Return the (X, Y) coordinate for the center point of the cell that contains the specified text.  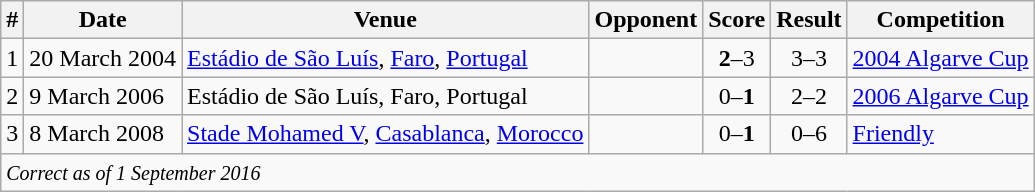
8 March 2008 (103, 134)
2–2 (809, 96)
20 March 2004 (103, 58)
Score (737, 20)
Date (103, 20)
# (12, 20)
9 March 2006 (103, 96)
2–3 (737, 58)
2 (12, 96)
0–6 (809, 134)
2004 Algarve Cup (940, 58)
Friendly (940, 134)
1 (12, 58)
Opponent (646, 20)
Stade Mohamed V, Casablanca, Morocco (386, 134)
Result (809, 20)
Competition (940, 20)
Correct as of 1 September 2016 (518, 172)
3 (12, 134)
2006 Algarve Cup (940, 96)
3–3 (809, 58)
Venue (386, 20)
